Locate the cell with the specified text and output its [x, y] center coordinate. 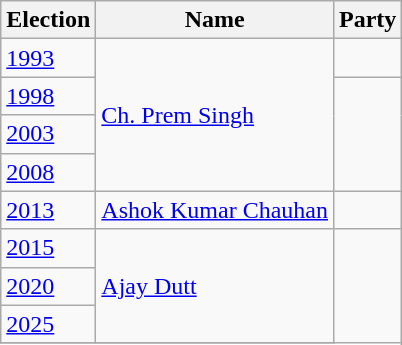
2008 [48, 172]
Party [368, 20]
Ch. Prem Singh [215, 115]
2003 [48, 134]
2025 [48, 324]
Election [48, 20]
2015 [48, 248]
1998 [48, 96]
Ajay Dutt [215, 286]
Ashok Kumar Chauhan [215, 210]
2013 [48, 210]
2020 [48, 286]
Name [215, 20]
1993 [48, 58]
